Return the (x, y) coordinate for the center point of the cell that contains the specified text.  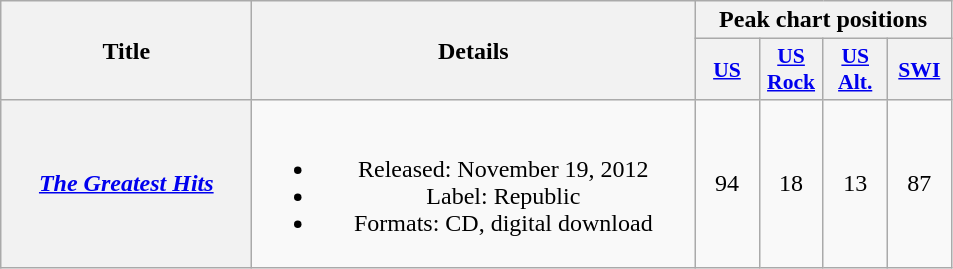
13 (855, 184)
US (727, 70)
87 (919, 184)
USAlt. (855, 70)
Details (474, 50)
SWI (919, 70)
Released: November 19, 2012Label: RepublicFormats: CD, digital download (474, 184)
94 (727, 184)
18 (791, 184)
Peak chart positions (823, 20)
The Greatest Hits (126, 184)
USRock (791, 70)
Title (126, 50)
